Find where the given text appears and provide that cell's center as [X, Y] coordinate. 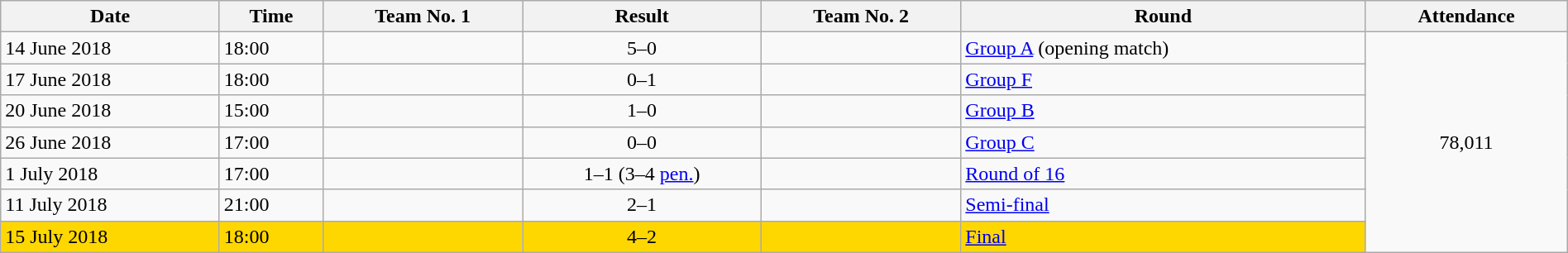
Attendance [1466, 17]
4–2 [642, 236]
26 June 2018 [111, 142]
15 July 2018 [111, 236]
1–0 [642, 111]
21:00 [271, 205]
11 July 2018 [111, 205]
Group F [1163, 79]
17 June 2018 [111, 79]
0–1 [642, 79]
Team No. 1 [422, 17]
5–0 [642, 48]
Final [1163, 236]
1–1 (3–4 pen.) [642, 174]
20 June 2018 [111, 111]
14 June 2018 [111, 48]
Time [271, 17]
Group B [1163, 111]
Round of 16 [1163, 174]
15:00 [271, 111]
78,011 [1466, 142]
Group A (opening match) [1163, 48]
Semi-final [1163, 205]
Result [642, 17]
Group C [1163, 142]
Team No. 2 [860, 17]
Date [111, 17]
1 July 2018 [111, 174]
0–0 [642, 142]
2–1 [642, 205]
Round [1163, 17]
